Provide the [X, Y] coordinate of the cell's center where the given text is located.  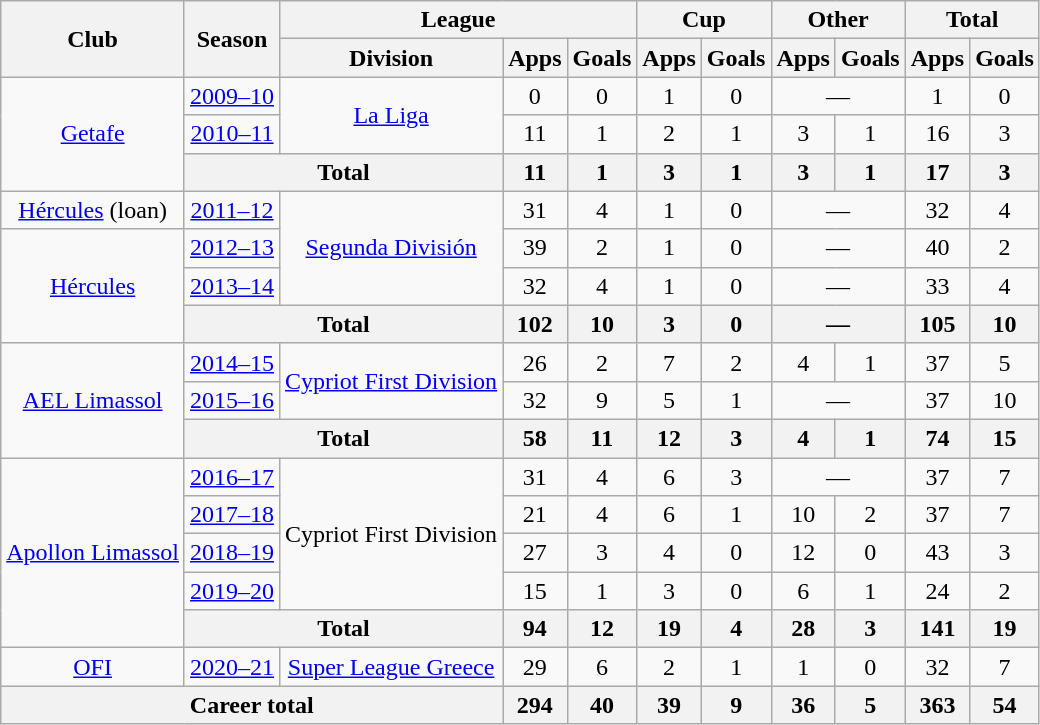
74 [937, 438]
43 [937, 553]
2011–12 [232, 210]
Other [838, 20]
94 [535, 629]
2016–17 [232, 477]
Season [232, 39]
26 [535, 362]
2010–11 [232, 134]
Segunda División [392, 248]
2015–16 [232, 400]
363 [937, 705]
AEL Limassol [93, 400]
Getafe [93, 134]
Division [392, 58]
La Liga [392, 115]
2012–13 [232, 248]
28 [803, 629]
2014–15 [232, 362]
294 [535, 705]
Club [93, 39]
Super League Greece [392, 667]
2019–20 [232, 591]
105 [937, 324]
2009–10 [232, 96]
Cup [704, 20]
33 [937, 286]
League [458, 20]
36 [803, 705]
Hércules (loan) [93, 210]
17 [937, 172]
Hércules [93, 286]
21 [535, 515]
2018–19 [232, 553]
24 [937, 591]
2017–18 [232, 515]
54 [1005, 705]
27 [535, 553]
2013–14 [232, 286]
58 [535, 438]
Apollon Limassol [93, 553]
29 [535, 667]
16 [937, 134]
2020–21 [232, 667]
102 [535, 324]
Career total [252, 705]
141 [937, 629]
OFI [93, 667]
